Determine the (X, Y) coordinate at the center of the cell enclosing the given text.  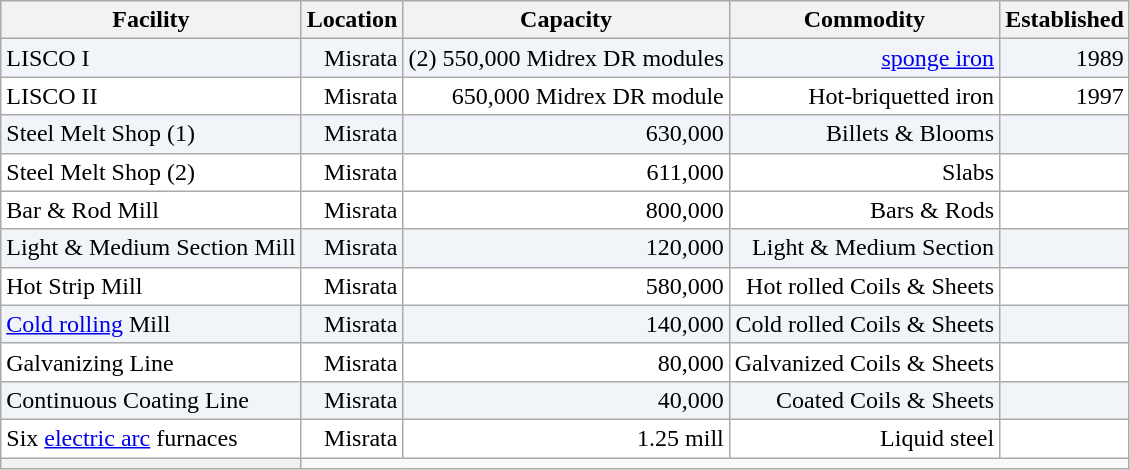
650,000 Midrex DR module (566, 96)
Galvanized Coils & Sheets (864, 362)
630,000 (566, 134)
Cold rolling Mill (151, 324)
Coated Coils & Sheets (864, 400)
1997 (1065, 96)
1.25 mill (566, 438)
Steel Melt Shop (1) (151, 134)
Capacity (566, 20)
Hot Strip Mill (151, 286)
Liquid steel (864, 438)
Commodity (864, 20)
80,000 (566, 362)
Steel Melt Shop (2) (151, 172)
Established (1065, 20)
Billets & Blooms (864, 134)
(2) 550,000 Midrex DR modules (566, 58)
sponge iron (864, 58)
Hot-briquetted iron (864, 96)
Bars & Rods (864, 210)
611,000 (566, 172)
580,000 (566, 286)
Light & Medium Section Mill (151, 248)
Light & Medium Section (864, 248)
LISCO II (151, 96)
Six electric arc furnaces (151, 438)
Hot rolled Coils & Sheets (864, 286)
120,000 (566, 248)
Facility (151, 20)
Cold rolled Coils & Sheets (864, 324)
40,000 (566, 400)
Location (352, 20)
Slabs (864, 172)
Galvanizing Line (151, 362)
800,000 (566, 210)
Bar & Rod Mill (151, 210)
Continuous Coating Line (151, 400)
LISCO I (151, 58)
140,000 (566, 324)
1989 (1065, 58)
